For the text-containing cell, return its midpoint in (X, Y) coordinate format. 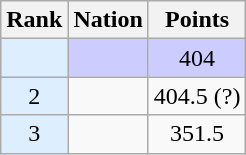
3 (34, 134)
Nation (108, 20)
2 (34, 96)
351.5 (197, 134)
Rank (34, 20)
Points (197, 20)
404.5 (?) (197, 96)
404 (197, 58)
